Extract the [x, y] coordinate from the center of the cell holding the provided text.  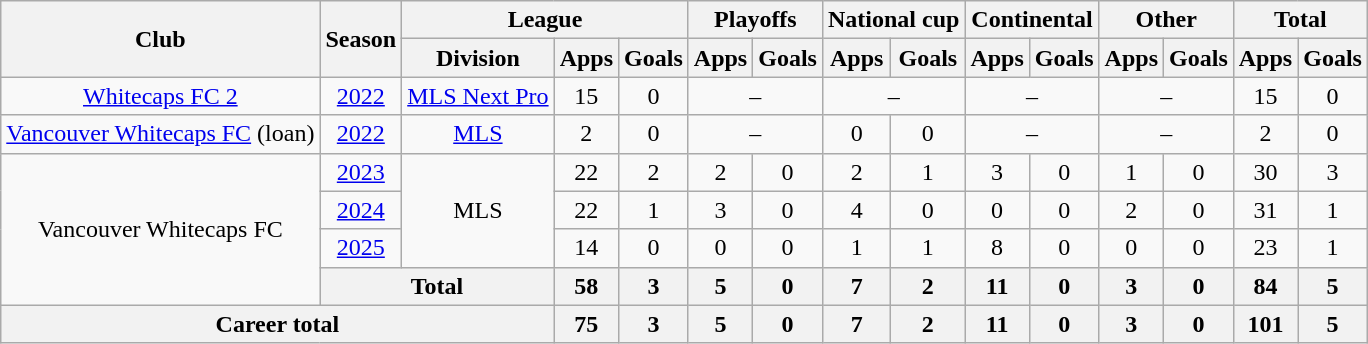
14 [586, 248]
Season [361, 39]
58 [586, 286]
Other [1166, 20]
31 [1265, 210]
Continental [1032, 20]
MLS Next Pro [478, 96]
8 [997, 248]
2024 [361, 210]
National cup [893, 20]
Vancouver Whitecaps FC [160, 229]
Club [160, 39]
2025 [361, 248]
30 [1265, 172]
Playoffs [755, 20]
84 [1265, 286]
Career total [278, 324]
101 [1265, 324]
4 [856, 210]
75 [586, 324]
League [546, 20]
Vancouver Whitecaps FC (loan) [160, 134]
2023 [361, 172]
Division [478, 58]
23 [1265, 248]
Whitecaps FC 2 [160, 96]
